Pinpoint the cell where the given text exists, returning its [X, Y] midpoint coordinate. 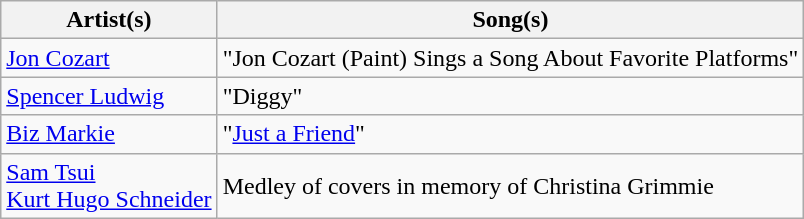
Biz Markie [109, 134]
"Diggy" [510, 96]
Jon Cozart [109, 58]
Song(s) [510, 20]
Spencer Ludwig [109, 96]
Sam TsuiKurt Hugo Schneider [109, 186]
"Jon Cozart (Paint) Sings a Song About Favorite Platforms" [510, 58]
Artist(s) [109, 20]
"Just a Friend" [510, 134]
Medley of covers in memory of Christina Grimmie [510, 186]
